Identify which cell holds the provided text, then report its (X, Y) central coordinate. 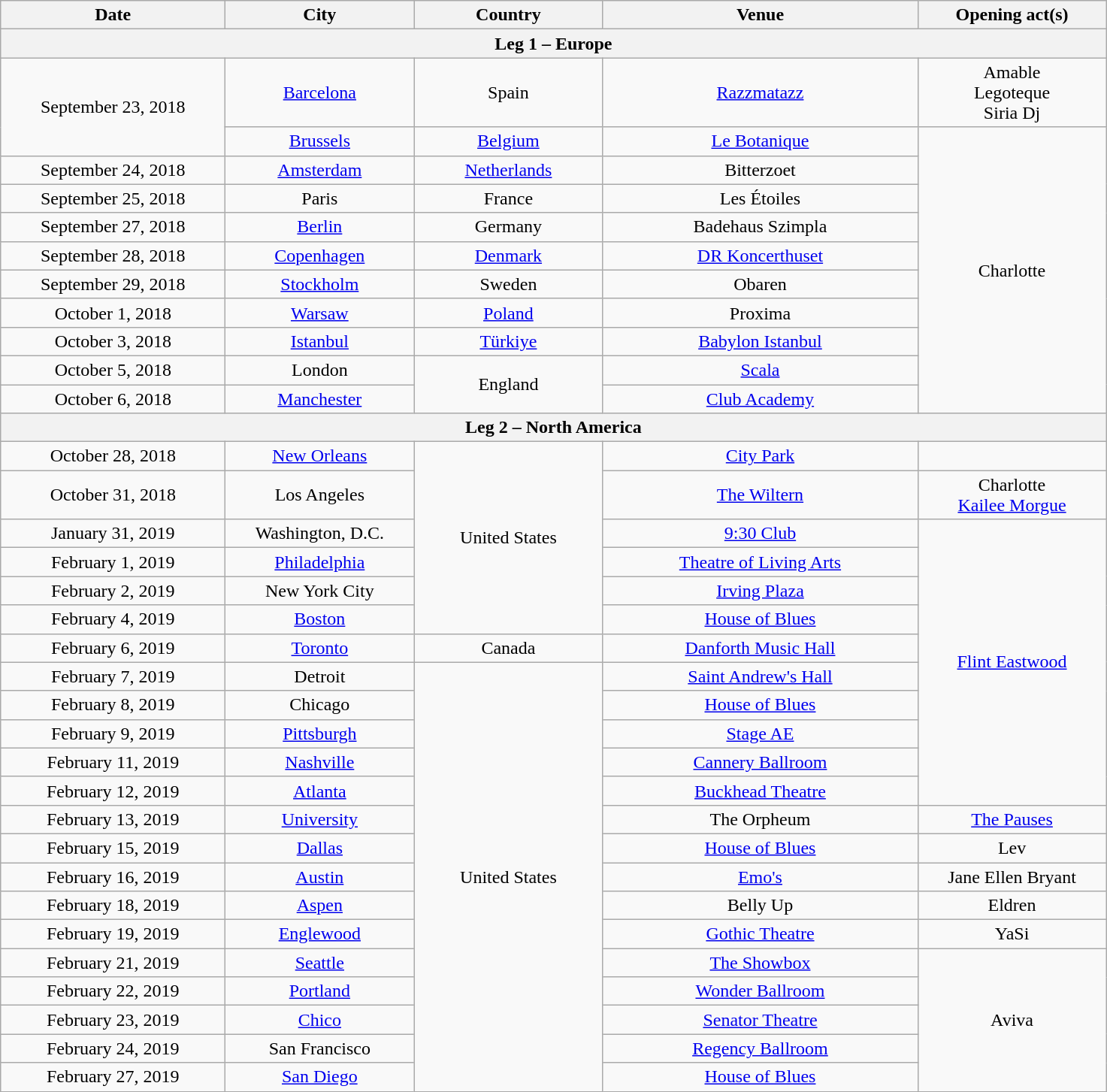
Los Angeles (320, 495)
Irving Plaza (761, 591)
October 3, 2018 (113, 341)
Sweden (508, 284)
New Orleans (320, 456)
February 1, 2019 (113, 562)
February 18, 2019 (113, 906)
February 8, 2019 (113, 705)
Berlin (320, 227)
January 31, 2019 (113, 534)
Danforth Music Hall (761, 648)
Seattle (320, 963)
Istanbul (320, 341)
October 31, 2018 (113, 495)
Proxima (761, 313)
Country (508, 15)
Gothic Theatre (761, 934)
Saint Andrew's Hall (761, 676)
Emo's (761, 877)
Babylon Istanbul (761, 341)
October 5, 2018 (113, 370)
September 29, 2018 (113, 284)
February 22, 2019 (113, 991)
Regency Ballroom (761, 1048)
February 11, 2019 (113, 762)
Opening act(s) (1012, 15)
Portland (320, 991)
9:30 Club (761, 534)
Club Academy (761, 399)
February 16, 2019 (113, 877)
Stockholm (320, 284)
City (320, 15)
YaSi (1012, 934)
Copenhagen (320, 256)
Dallas (320, 848)
Warsaw (320, 313)
Atlanta (320, 791)
Flint Eastwood (1012, 663)
DR Koncerthuset (761, 256)
February 7, 2019 (113, 676)
February 13, 2019 (113, 819)
October 6, 2018 (113, 399)
Chico (320, 1020)
Les Étoiles (761, 198)
Austin (320, 877)
Germany (508, 227)
September 24, 2018 (113, 170)
February 15, 2019 (113, 848)
Jane Ellen Bryant (1012, 877)
Belly Up (761, 906)
Cannery Ballroom (761, 762)
Poland (508, 313)
Leg 2 – North America (553, 428)
February 12, 2019 (113, 791)
France (508, 198)
AmableLegotequeSiria Dj (1012, 92)
Eldren (1012, 906)
Wonder Ballroom (761, 991)
Türkiye (508, 341)
Barcelona (320, 92)
New York City (320, 591)
Nashville (320, 762)
February 4, 2019 (113, 619)
February 9, 2019 (113, 734)
Manchester (320, 399)
Le Botanique (761, 141)
Stage AE (761, 734)
The Pauses (1012, 819)
Buckhead Theatre (761, 791)
Scala (761, 370)
Toronto (320, 648)
Chicago (320, 705)
October 28, 2018 (113, 456)
February 21, 2019 (113, 963)
Brussels (320, 141)
February 27, 2019 (113, 1077)
Spain (508, 92)
February 24, 2019 (113, 1048)
Obaren (761, 284)
Badehaus Szimpla (761, 227)
Pittsburgh (320, 734)
September 25, 2018 (113, 198)
Paris (320, 198)
Philadelphia (320, 562)
Charlotte (1012, 271)
February 2, 2019 (113, 591)
City Park (761, 456)
Netherlands (508, 170)
San Diego (320, 1077)
The Showbox (761, 963)
Amsterdam (320, 170)
October 1, 2018 (113, 313)
Aviva (1012, 1020)
Canada (508, 648)
San Francisco (320, 1048)
The Wiltern (761, 495)
Theatre of Living Arts (761, 562)
February 23, 2019 (113, 1020)
Aspen (320, 906)
Denmark (508, 256)
Washington, D.C. (320, 534)
The Orpheum (761, 819)
CharlotteKailee Morgue (1012, 495)
February 19, 2019 (113, 934)
University (320, 819)
September 28, 2018 (113, 256)
September 23, 2018 (113, 107)
Detroit (320, 676)
February 6, 2019 (113, 648)
Razzmatazz (761, 92)
Englewood (320, 934)
September 27, 2018 (113, 227)
Belgium (508, 141)
Senator Theatre (761, 1020)
London (320, 370)
Boston (320, 619)
Date (113, 15)
England (508, 384)
Venue (761, 15)
Lev (1012, 848)
Bitterzoet (761, 170)
Leg 1 – Europe (553, 44)
